Identify which cell holds the provided text, then report its (x, y) central coordinate. 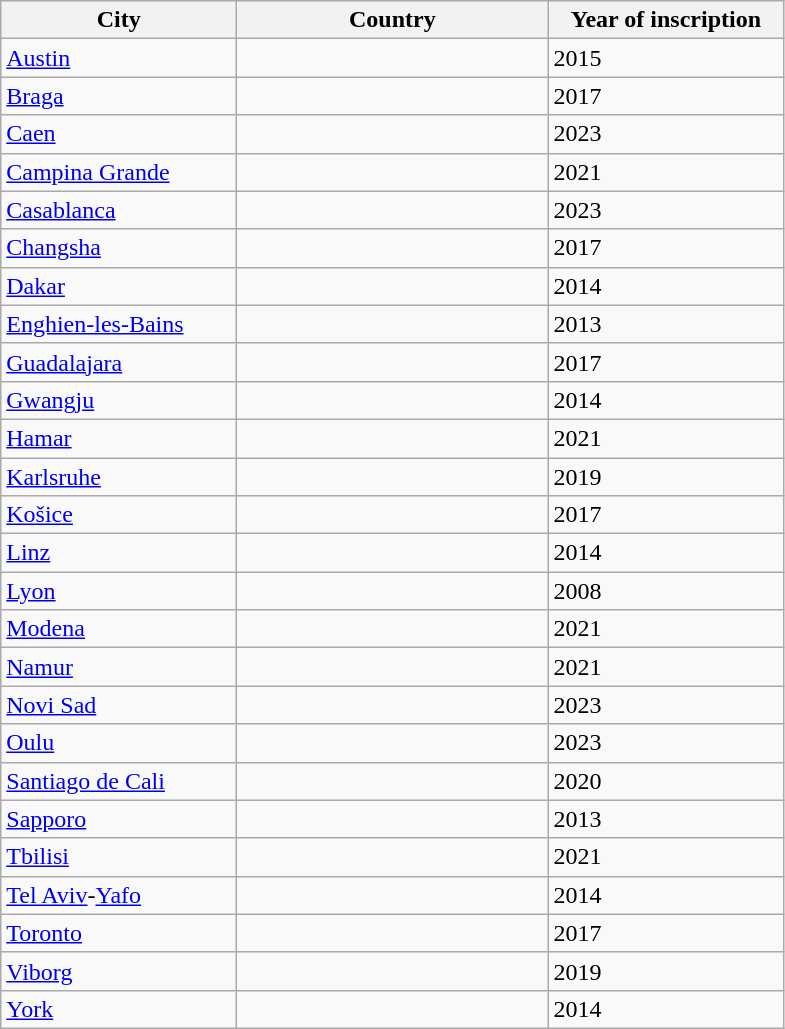
2008 (666, 591)
Braga (119, 96)
Dakar (119, 286)
Casablanca (119, 210)
Toronto (119, 933)
Novi Sad (119, 705)
2020 (666, 781)
Caen (119, 134)
Campina Grande (119, 172)
2015 (666, 58)
York (119, 1009)
Enghien-les-Bains (119, 324)
Oulu (119, 743)
Karlsruhe (119, 477)
Košice (119, 515)
Tel Aviv-Yafo (119, 895)
Sapporo (119, 819)
Modena (119, 629)
Year of inscription (666, 20)
Lyon (119, 591)
Namur (119, 667)
Santiago de Cali (119, 781)
Tbilisi (119, 857)
Country (392, 20)
Viborg (119, 971)
Hamar (119, 438)
Austin (119, 58)
Gwangju (119, 400)
Changsha (119, 248)
Guadalajara (119, 362)
Linz (119, 553)
City (119, 20)
